Determine the [X, Y] coordinate at the center of the cell enclosing the given text.  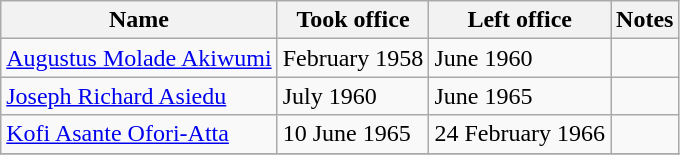
Kofi Asante Ofori-Atta [139, 134]
June 1960 [520, 58]
Name [139, 20]
Took office [353, 20]
February 1958 [353, 58]
Notes [645, 20]
June 1965 [520, 96]
Augustus Molade Akiwumi [139, 58]
Joseph Richard Asiedu [139, 96]
July 1960 [353, 96]
10 June 1965 [353, 134]
24 February 1966 [520, 134]
Left office [520, 20]
